Search for the cell housing the specified text and yield its (x, y) center coordinate. 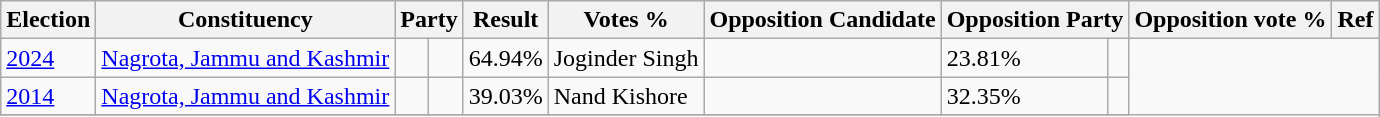
Opposition Party (1035, 20)
Party (429, 20)
Constituency (246, 20)
64.94% (506, 58)
Opposition vote % (1230, 20)
2014 (48, 96)
Ref (1356, 20)
Votes % (626, 20)
Result (506, 20)
23.81% (1024, 58)
32.35% (1024, 96)
Election (48, 20)
Joginder Singh (626, 58)
39.03% (506, 96)
2024 (48, 58)
Opposition Candidate (822, 20)
Nand Kishore (626, 96)
